For the text-containing cell, return its midpoint in (x, y) coordinate format. 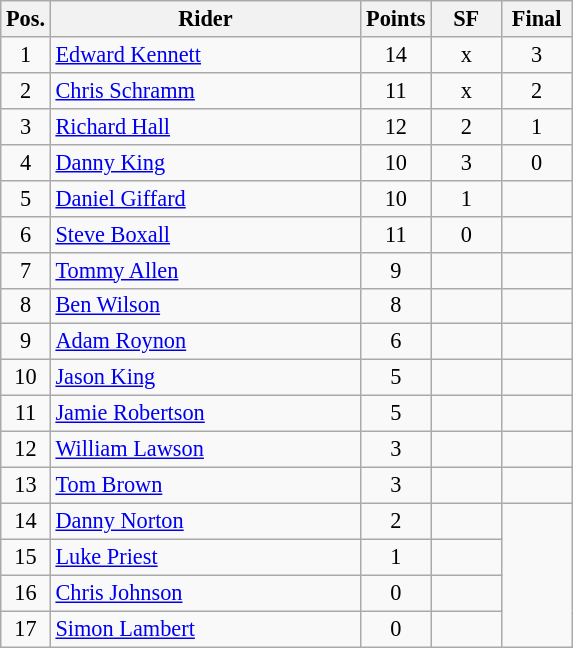
Richard Hall (205, 126)
Points (396, 19)
4 (26, 162)
13 (26, 485)
Adam Roynon (205, 342)
Tom Brown (205, 485)
Chris Schramm (205, 90)
7 (26, 270)
Simon Lambert (205, 629)
Jamie Robertson (205, 414)
Ben Wilson (205, 306)
Jason King (205, 378)
17 (26, 629)
Final (536, 19)
Edward Kennett (205, 55)
William Lawson (205, 450)
Luke Priest (205, 557)
Chris Johnson (205, 593)
Steve Boxall (205, 234)
Pos. (26, 19)
Danny King (205, 162)
Daniel Giffard (205, 198)
16 (26, 593)
Tommy Allen (205, 270)
SF (466, 19)
15 (26, 557)
Danny Norton (205, 521)
Rider (205, 19)
